Find where the given text appears and provide that cell's center as [x, y] coordinate. 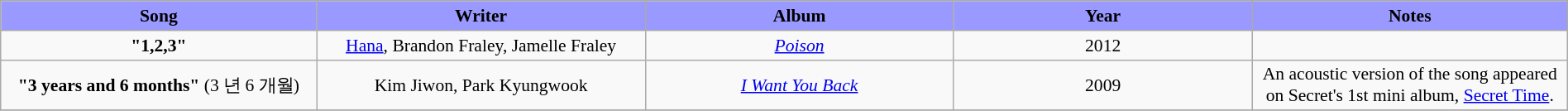
Album [799, 16]
Writer [481, 16]
Poison [799, 45]
"3 years and 6 months" (3 년 6 개월) [159, 84]
2012 [1103, 45]
An acoustic version of the song appeared on Secret's 1st mini album, Secret Time. [1409, 84]
I Want You Back [799, 84]
Year [1103, 16]
"1,2,3" [159, 45]
Kim Jiwon, Park Kyungwook [481, 84]
2009 [1103, 84]
Hana, Brandon Fraley, Jamelle Fraley [481, 45]
Notes [1409, 16]
Song [159, 16]
